Return [X, Y] of the center of cell containing provided text 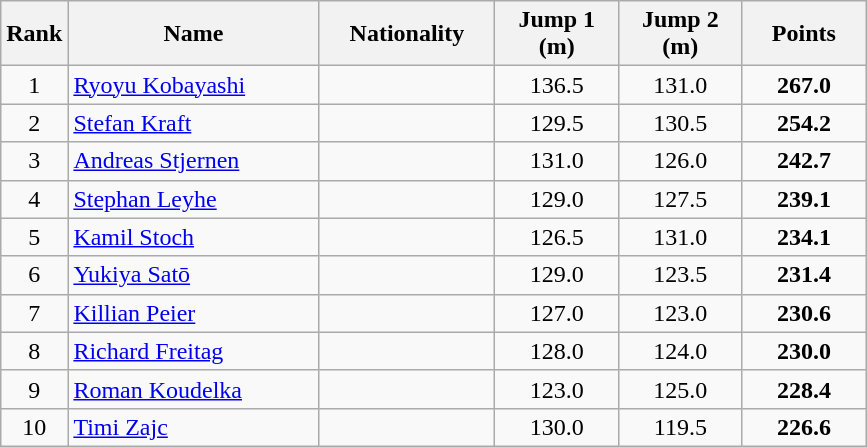
3 [34, 161]
Rank [34, 34]
267.0 [804, 85]
Points [804, 34]
242.7 [804, 161]
Stefan Kraft [194, 123]
130.0 [557, 427]
Yukiya Satō [194, 275]
Stephan Leyhe [194, 199]
9 [34, 389]
226.6 [804, 427]
Andreas Stjernen [194, 161]
126.0 [681, 161]
Jump 1 (m) [557, 34]
Name [194, 34]
5 [34, 237]
7 [34, 313]
129.5 [557, 123]
230.0 [804, 351]
Killian Peier [194, 313]
Ryoyu Kobayashi [194, 85]
119.5 [681, 427]
Nationality [407, 34]
Jump 2 (m) [681, 34]
123.5 [681, 275]
130.5 [681, 123]
230.6 [804, 313]
136.5 [557, 85]
126.5 [557, 237]
127.5 [681, 199]
6 [34, 275]
Roman Koudelka [194, 389]
2 [34, 123]
Timi Zajc [194, 427]
Kamil Stoch [194, 237]
8 [34, 351]
124.0 [681, 351]
254.2 [804, 123]
1 [34, 85]
228.4 [804, 389]
127.0 [557, 313]
239.1 [804, 199]
125.0 [681, 389]
128.0 [557, 351]
234.1 [804, 237]
10 [34, 427]
Richard Freitag [194, 351]
231.4 [804, 275]
4 [34, 199]
